Return the [x, y] coordinate for the center point of the cell that contains the specified text.  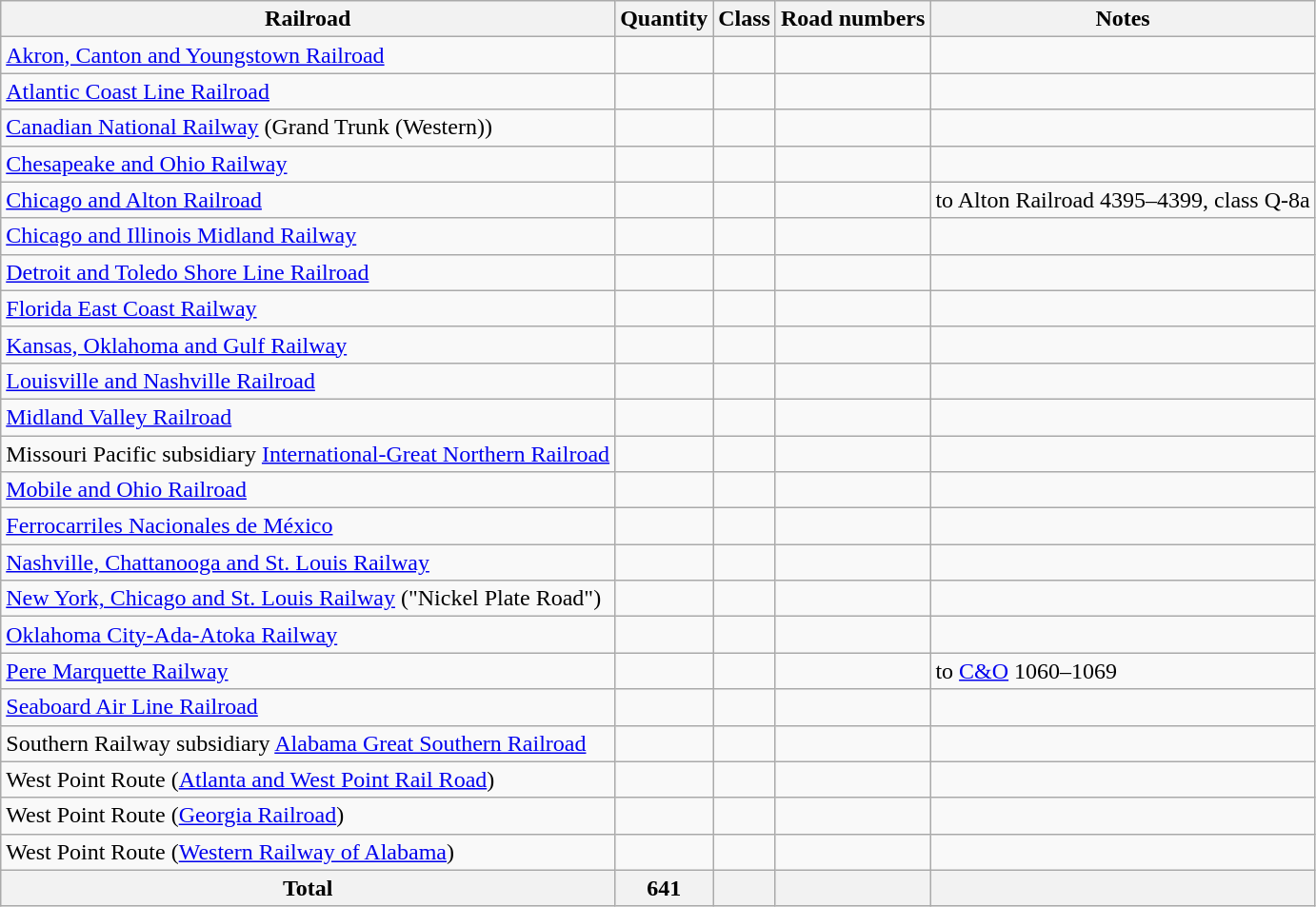
Kansas, Oklahoma and Gulf Railway [309, 345]
Detroit and Toledo Shore Line Railroad [309, 272]
Southern Railway subsidiary Alabama Great Southern Railroad [309, 743]
Nashville, Chattanooga and St. Louis Railway [309, 562]
Akron, Canton and Youngstown Railroad [309, 55]
Missouri Pacific subsidiary International-Great Northern Railroad [309, 454]
Railroad [309, 19]
Pere Marquette Railway [309, 671]
Total [309, 888]
Notes [1123, 19]
Chicago and Alton Railroad [309, 200]
West Point Route (Atlanta and West Point Rail Road) [309, 779]
Atlantic Coast Line Railroad [309, 91]
to Alton Railroad 4395–4399, class Q-8a [1123, 200]
Chesapeake and Ohio Railway [309, 164]
to C&O 1060–1069 [1123, 671]
Class [745, 19]
Florida East Coast Railway [309, 308]
Ferrocarriles Nacionales de México [309, 526]
Canadian National Railway (Grand Trunk (Western)) [309, 128]
West Point Route (Georgia Railroad) [309, 816]
Louisville and Nashville Railroad [309, 381]
Road numbers [852, 19]
641 [665, 888]
New York, Chicago and St. Louis Railway ("Nickel Plate Road") [309, 599]
Quantity [665, 19]
Mobile and Ohio Railroad [309, 490]
Midland Valley Railroad [309, 417]
West Point Route (Western Railway of Alabama) [309, 852]
Seaboard Air Line Railroad [309, 707]
Chicago and Illinois Midland Railway [309, 236]
Oklahoma City-Ada-Atoka Railway [309, 635]
